Extract the [x, y] coordinate from the center of the cell holding the provided text.  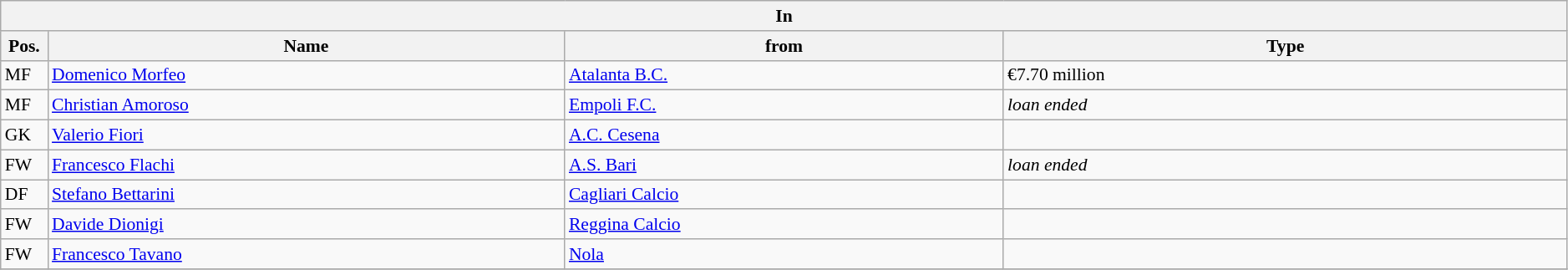
Pos. [24, 46]
DF [24, 195]
€7.70 million [1285, 75]
Reggina Calcio [784, 225]
Francesco Flachi [306, 165]
from [784, 46]
Nola [784, 254]
Atalanta B.C. [784, 75]
A.S. Bari [784, 165]
Davide Dionigi [306, 225]
Valerio Fiori [306, 135]
Christian Amoroso [306, 105]
A.C. Cesena [784, 135]
Name [306, 46]
Domenico Morfeo [306, 75]
Francesco Tavano [306, 254]
Stefano Bettarini [306, 195]
Empoli F.C. [784, 105]
GK [24, 135]
Cagliari Calcio [784, 195]
Type [1285, 46]
In [784, 16]
